Output the (X, Y) coordinate of the center of the cell containing the given text.  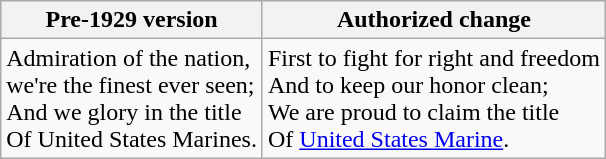
Admiration of the nation,we're the finest ever seen;And we glory in the titleOf United States Marines. (132, 98)
First to fight for right and freedomAnd to keep our honor clean;We are proud to claim the titleOf United States Marine. (434, 98)
Pre-1929 version (132, 20)
Authorized change (434, 20)
